Find where the given text appears and provide that cell's center as [X, Y] coordinate. 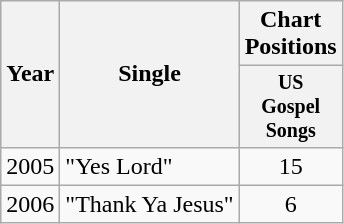
2006 [30, 204]
USGospel Songs [290, 106]
15 [290, 166]
"Yes Lord" [150, 166]
Year [30, 74]
2005 [30, 166]
6 [290, 204]
"Thank Ya Jesus" [150, 204]
Chart Positions [290, 34]
Single [150, 74]
